Detect which cell encompasses the target text, then output its (X, Y) center coordinate. 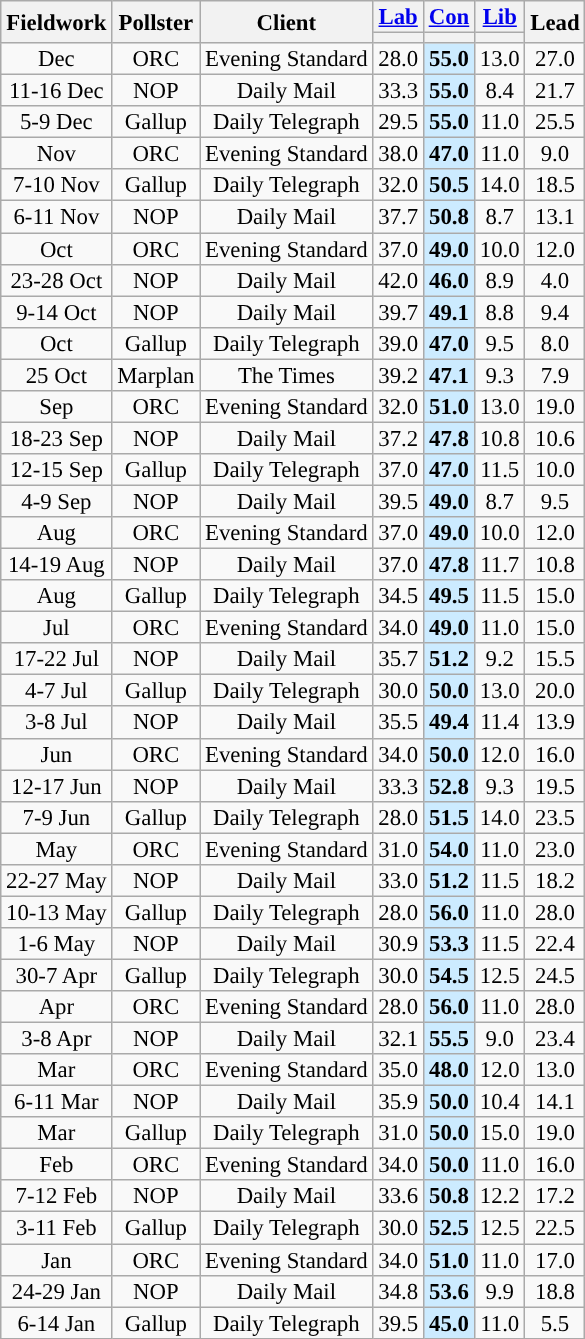
6-11 Mar (56, 1102)
39.2 (398, 375)
22-27 May (56, 881)
21.7 (555, 91)
17.2 (555, 1196)
48.0 (448, 1070)
18.8 (555, 1291)
6-11 Nov (56, 217)
Nov (56, 154)
29.5 (398, 122)
23-28 Oct (56, 280)
1-6 May (56, 944)
15.5 (555, 659)
9-14 Oct (56, 312)
52.5 (448, 1228)
8.9 (500, 280)
30.9 (398, 944)
The Times (286, 375)
3-11 Feb (56, 1228)
24-29 Jan (56, 1291)
55.5 (448, 1039)
47.1 (448, 375)
4.0 (555, 280)
Apr (56, 1007)
5.5 (555, 1323)
10.4 (500, 1102)
Con (448, 17)
4-9 Sep (56, 501)
Pollster (156, 22)
23.4 (555, 1039)
18.5 (555, 186)
19.5 (555, 786)
7-10 Nov (56, 186)
42.0 (398, 280)
38.0 (398, 154)
Dec (56, 59)
22.5 (555, 1228)
6-14 Jan (56, 1323)
23.5 (555, 817)
11-16 Dec (56, 91)
3-8 Jul (56, 723)
9.4 (555, 312)
37.2 (398, 438)
54.5 (448, 975)
Jun (56, 754)
27.0 (555, 59)
33.0 (398, 881)
50.5 (448, 186)
Lib (500, 17)
11.4 (500, 723)
17-22 Jul (56, 659)
49.1 (448, 312)
37.7 (398, 217)
7.9 (555, 375)
30-7 Apr (56, 975)
52.8 (448, 786)
25.5 (555, 122)
Marplan (156, 375)
7-9 Jun (56, 817)
10.6 (555, 438)
Lead (555, 22)
10-13 May (56, 912)
9.9 (500, 1291)
20.0 (555, 691)
35.5 (398, 723)
9.2 (500, 659)
49.4 (448, 723)
4-7 Jul (56, 691)
Fieldwork (56, 22)
53.3 (448, 944)
35.9 (398, 1102)
13.9 (555, 723)
Sep (56, 407)
7-12 Feb (56, 1196)
33.6 (398, 1196)
Client (286, 22)
39.0 (398, 343)
18.2 (555, 881)
34.8 (398, 1291)
22.4 (555, 944)
3-8 Apr (56, 1039)
8.8 (500, 312)
12.2 (500, 1196)
53.6 (448, 1291)
Lab (398, 17)
46.0 (448, 280)
11.7 (500, 565)
14.1 (555, 1102)
54.0 (448, 849)
24.5 (555, 975)
Jul (56, 628)
13.1 (555, 217)
Jan (56, 1260)
8.4 (500, 91)
17.0 (555, 1260)
34.5 (398, 596)
14-19 Aug (56, 565)
25 Oct (56, 375)
32.1 (398, 1039)
51.5 (448, 817)
35.7 (398, 659)
12-17 Jun (56, 786)
Feb (56, 1165)
39.7 (398, 312)
23.0 (555, 849)
18-23 Sep (56, 438)
12-15 Sep (56, 470)
45.0 (448, 1323)
May (56, 849)
8.0 (555, 343)
49.5 (448, 596)
35.0 (398, 1070)
5-9 Dec (56, 122)
